Provide the (x, y) coordinate of the cell's center where the given text is located.  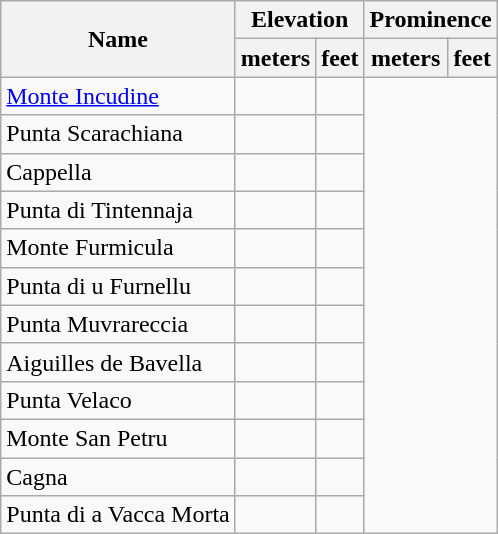
Punta Scarachiana (118, 134)
Cappella (118, 172)
Cagna (118, 477)
Prominence (430, 20)
Monte Furmicula (118, 248)
Punta di Tintennaja (118, 210)
Elevation (300, 20)
Monte San Petru (118, 438)
Punta di a Vacca Morta (118, 515)
Punta di u Furnellu (118, 286)
Name (118, 39)
Monte Incudine (118, 96)
Punta Muvrareccia (118, 324)
Punta Velaco (118, 400)
Aiguilles de Bavella (118, 362)
